Scan for the cell matching the given text and deliver its [x, y] coordinate at center. 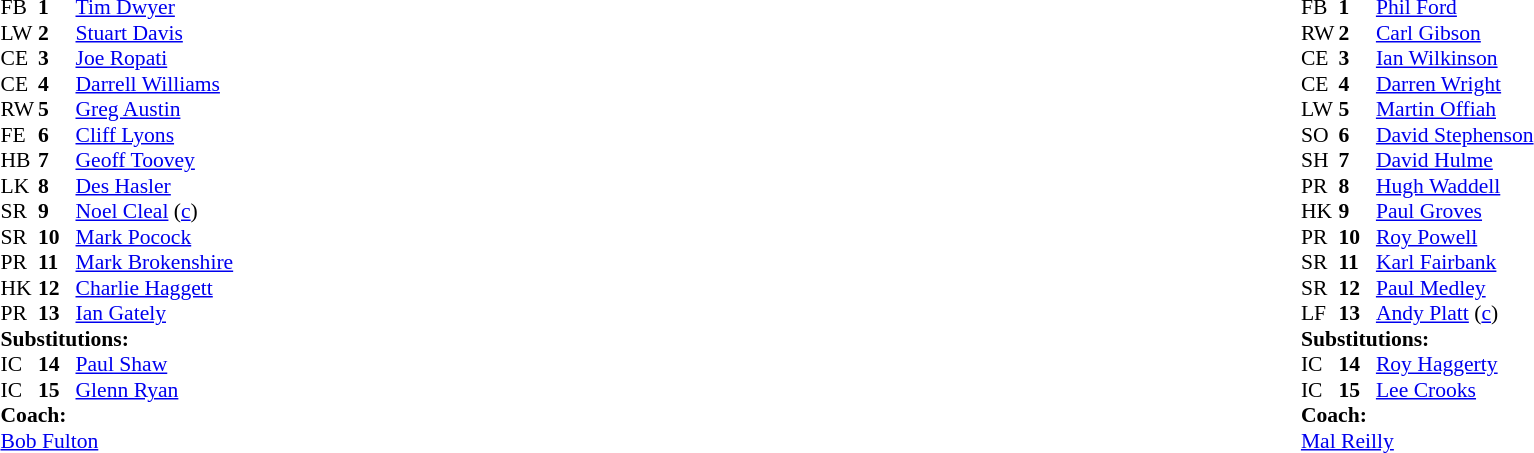
Paul Medley [1455, 288]
Carl Gibson [1455, 33]
FE [19, 135]
Roy Powell [1455, 237]
LK [19, 186]
Greg Austin [155, 109]
David Hulme [1455, 161]
Stuart Davis [155, 33]
Ian Wilkinson [1455, 59]
Mark Pocock [155, 237]
David Stephenson [1455, 135]
Cliff Lyons [155, 135]
Ian Gately [155, 313]
LF [1320, 313]
Roy Haggerty [1455, 365]
Joe Ropati [155, 59]
Geoff Toovey [155, 161]
Darrell Williams [155, 84]
Lee Crooks [1455, 390]
Martin Offiah [1455, 109]
Hugh Waddell [1455, 186]
Paul Shaw [155, 365]
SO [1320, 135]
SH [1320, 161]
Charlie Haggett [155, 288]
Andy Platt (c) [1455, 313]
Glenn Ryan [155, 390]
Karl Fairbank [1455, 263]
Des Hasler [155, 186]
Paul Groves [1455, 211]
Mark Brokenshire [155, 263]
Noel Cleal (c) [155, 211]
HB [19, 161]
Darren Wright [1455, 84]
